Provide the (x, y) coordinate of the cell's center where the given text is located.  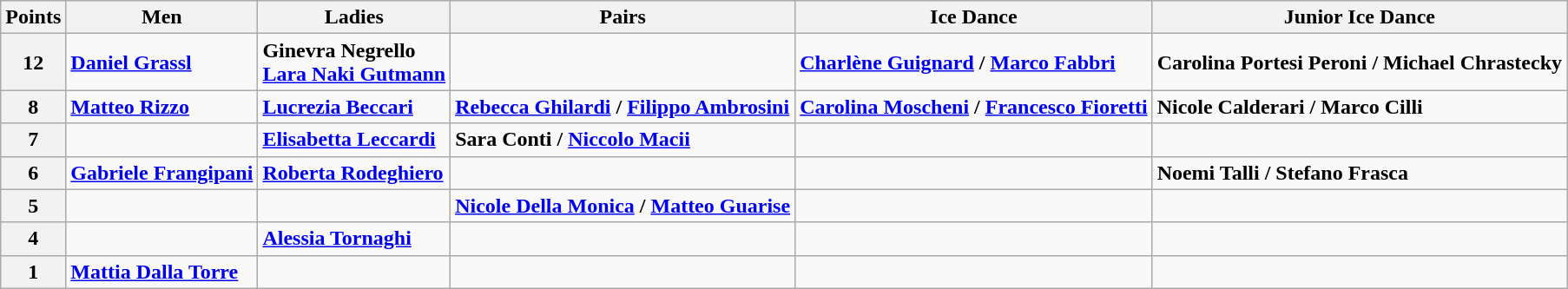
Ladies (354, 17)
8 (33, 107)
Junior Ice Dance (1360, 17)
Ginevra Negrello Lara Naki Gutmann (354, 62)
Roberta Rodeghiero (354, 173)
Men (161, 17)
Points (33, 17)
5 (33, 206)
Lucrezia Beccari (354, 107)
Charlène Guignard / Marco Fabbri (974, 62)
Ice Dance (974, 17)
Nicole Della Monica / Matteo Guarise (623, 206)
6 (33, 173)
4 (33, 239)
Noemi Talli / Stefano Frasca (1360, 173)
Mattia Dalla Torre (161, 272)
1 (33, 272)
Pairs (623, 17)
Carolina Portesi Peroni / Michael Chrastecky (1360, 62)
Nicole Calderari / Marco Cilli (1360, 107)
Alessia Tornaghi (354, 239)
Carolina Moscheni / Francesco Fioretti (974, 107)
Rebecca Ghilardi / Filippo Ambrosini (623, 107)
Gabriele Frangipani (161, 173)
7 (33, 140)
Matteo Rizzo (161, 107)
Daniel Grassl (161, 62)
Elisabetta Leccardi (354, 140)
Sara Conti / Niccolo Macii (623, 140)
12 (33, 62)
